Scan for the cell matching the given text and deliver its (X, Y) coordinate at center. 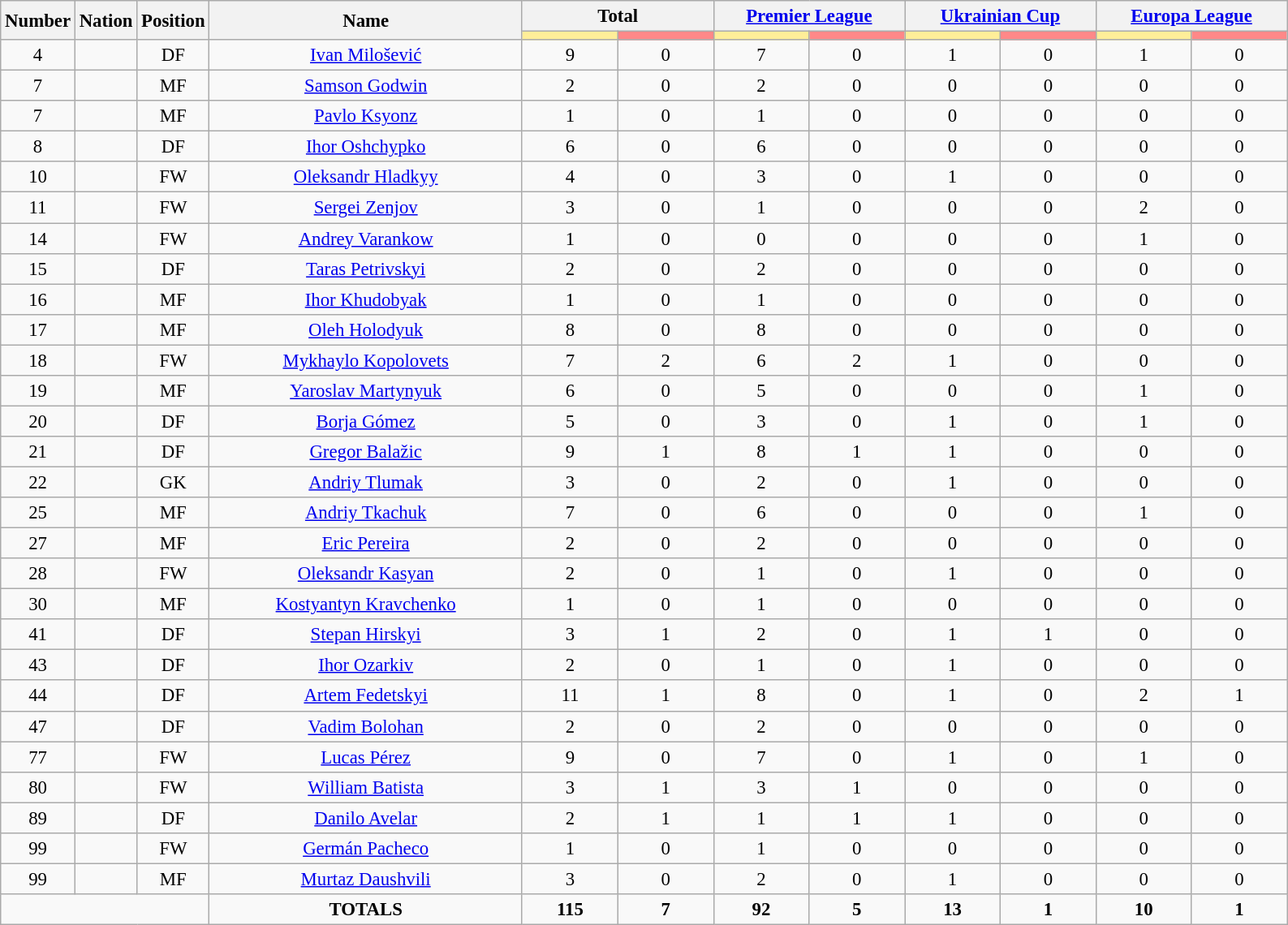
14 (38, 239)
Sergei Zenjov (366, 208)
115 (570, 910)
Yaroslav Martynyuk (366, 391)
27 (38, 544)
William Batista (366, 787)
Name (366, 20)
Oleksandr Kasyan (366, 574)
77 (38, 757)
Lucas Pérez (366, 757)
Ivan Milošević (366, 55)
Mykhaylo Kopolovets (366, 360)
13 (953, 910)
Premier League (809, 16)
Nation (106, 20)
TOTALS (366, 910)
Murtaz Daushvili (366, 879)
Borja Gómez (366, 421)
22 (38, 482)
Kostyantyn Kravchenko (366, 604)
25 (38, 513)
43 (38, 665)
Ihor Oshchypko (366, 147)
Number (38, 20)
Taras Petrivskyi (366, 269)
44 (38, 696)
21 (38, 452)
47 (38, 726)
Ihor Khudobyak (366, 299)
Gregor Balažic (366, 452)
80 (38, 787)
15 (38, 269)
20 (38, 421)
92 (761, 910)
Oleh Holodyuk (366, 329)
89 (38, 818)
28 (38, 574)
17 (38, 329)
Total (618, 16)
16 (38, 299)
Artem Fedetskyi (366, 696)
Andrey Varankow (366, 239)
41 (38, 635)
Andriy Tlumak (366, 482)
Vadim Bolohan (366, 726)
19 (38, 391)
GK (174, 482)
18 (38, 360)
Europa League (1191, 16)
Andriy Tkachuk (366, 513)
30 (38, 604)
Position (174, 20)
Samson Godwin (366, 86)
Stepan Hirskyi (366, 635)
Ihor Ozarkiv (366, 665)
Germán Pacheco (366, 849)
Oleksandr Hladkyy (366, 178)
Eric Pereira (366, 544)
Danilo Avelar (366, 818)
Ukrainian Cup (1001, 16)
Pavlo Ksyonz (366, 116)
